Return (X, Y) of the center of cell containing provided text 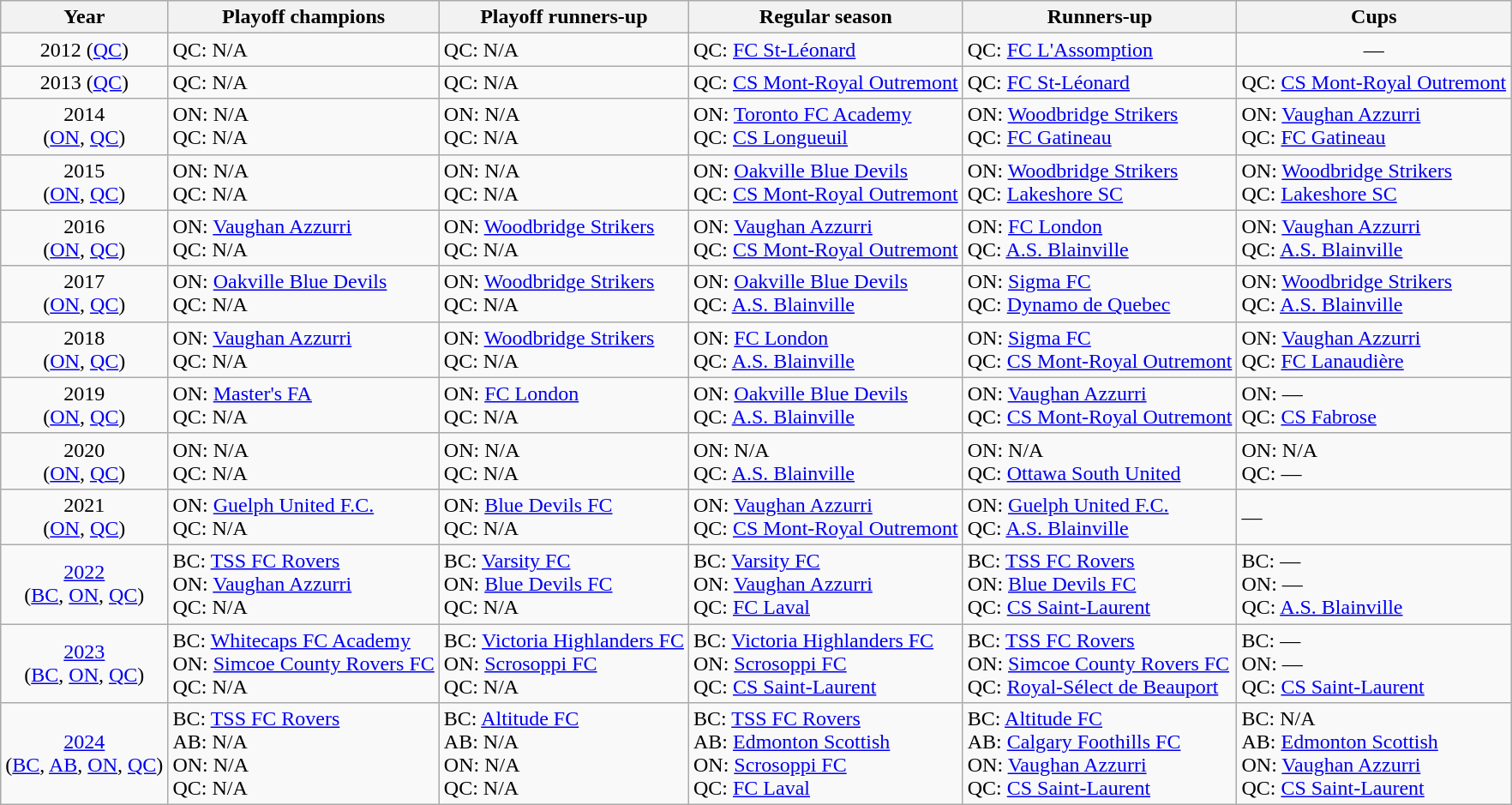
2012 (QC) (84, 50)
BC: N/AAB: Edmonton ScottishON: Vaughan AzzurriQC: CS Saint-Laurent (1374, 754)
Year (84, 17)
BC: Altitude FCAB: Calgary Foothills FCON: Vaughan AzzurriQC: CS Saint-Laurent (1100, 754)
Runners-up (1100, 17)
ON: FC LondonQC: N/A (564, 405)
2024(BC, AB, ON, QC) (84, 754)
ON: Vaughan AzzurriQC: FC Gatineau (1374, 127)
2023(BC, ON, QC) (84, 664)
ON: Vaughan AzzurriQC: FC Lanaudière (1374, 350)
2017(ON, QC) (84, 293)
ON: Oakville Blue DevilsQC: N/A (303, 293)
BC: —ON: —QC: CS Saint-Laurent (1374, 664)
BC: TSS FC RoversON: Vaughan AzzurriQC: N/A (303, 584)
2014(ON, QC) (84, 127)
ON: N/AQC: Ottawa South United (1100, 461)
ON: Oakville Blue DevilsQC: CS Mont-Royal Outremont (825, 182)
ON: Guelph United F.C.QC: A.S. Blainville (1100, 516)
ON: Woodbridge StrikersQC: FC Gatineau (1100, 127)
BC: Altitude FCAB: N/AON: N/AQC: N/A (564, 754)
BC: TSS FC RoversAB: N/AON: N/AQC: N/A (303, 754)
Regular season (825, 17)
ON: Sigma FCQC: CS Mont-Royal Outremont (1100, 350)
Cups (1374, 17)
BC: TSS FC RoversON: Blue Devils FCQC: CS Saint-Laurent (1100, 584)
ON: Guelph United F.C.QC: N/A (303, 516)
2022(BC, ON, QC) (84, 584)
2018(ON, QC) (84, 350)
BC: TSS FC RoversON: Simcoe County Rovers FCQC: Royal-Sélect de Beauport (1100, 664)
BC: —ON: —QC: A.S. Blainville (1374, 584)
2021(ON, QC) (84, 516)
QC: FC L'Assomption (1100, 50)
Playoff runners-up (564, 17)
2019(ON, QC) (84, 405)
ON: Woodbridge StrikersQC: A.S. Blainville (1374, 293)
BC: Whitecaps FC AcademyON: Simcoe County Rovers FCQC: N/A (303, 664)
ON: Toronto FC AcademyQC: CS Longueuil (825, 127)
2013 (QC) (84, 82)
ON: N/AQC: A.S. Blainville (825, 461)
2020(ON, QC) (84, 461)
BC: Victoria Highlanders FCON: Scrosoppi FCQC: N/A (564, 664)
ON: —QC: CS Fabrose (1374, 405)
BC: Varsity FCON: Blue Devils FCQC: N/A (564, 584)
BC: Varsity FCON: Vaughan AzzurriQC: FC Laval (825, 584)
BC: Victoria Highlanders FCON: Scrosoppi FCQC: CS Saint-Laurent (825, 664)
ON: Sigma FCQC: Dynamo de Quebec (1100, 293)
ON: Vaughan AzzurriQC: A.S. Blainville (1374, 238)
2016(ON, QC) (84, 238)
ON: Master's FAQC: N/A (303, 405)
Playoff champions (303, 17)
ON: Blue Devils FCQC: N/A (564, 516)
BC: TSS FC RoversAB: Edmonton ScottishON: Scrosoppi FCQC: FC Laval (825, 754)
ON: N/AQC: — (1374, 461)
2015(ON, QC) (84, 182)
